From the cell containing the given text, extract its center point as [X, Y] coordinate. 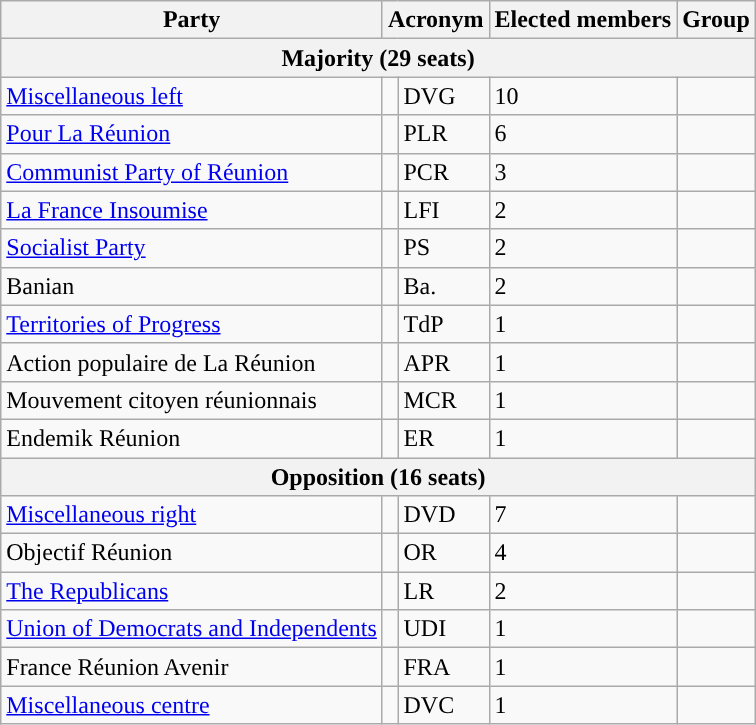
La France Insoumise [192, 210]
PS [444, 248]
DVG [444, 96]
LR [444, 591]
6 [583, 134]
Ba. [444, 286]
Territories of Progress [192, 324]
France Réunion Avenir [192, 667]
APR [444, 362]
Communist Party of Réunion [192, 172]
Objectif Réunion [192, 553]
Miscellaneous left [192, 96]
Majority (29 seats) [378, 58]
FRA [444, 667]
TdP [444, 324]
Socialist Party [192, 248]
Acronym [436, 20]
PLR [444, 134]
MCR [444, 400]
DVD [444, 515]
PCR [444, 172]
10 [583, 96]
7 [583, 515]
Party [192, 20]
The Republicans [192, 591]
Endemik Réunion [192, 438]
Group [716, 20]
Elected members [583, 20]
Union of Democrats and Independents [192, 629]
4 [583, 553]
Action populaire de La Réunion [192, 362]
3 [583, 172]
Mouvement citoyen réunionnais [192, 400]
LFI [444, 210]
DVC [444, 705]
ER [444, 438]
OR [444, 553]
Miscellaneous centre [192, 705]
Miscellaneous right [192, 515]
Banian [192, 286]
Opposition (16 seats) [378, 477]
UDI [444, 629]
Pour La Réunion [192, 134]
